Pinpoint the cell where the given text exists, returning its (x, y) midpoint coordinate. 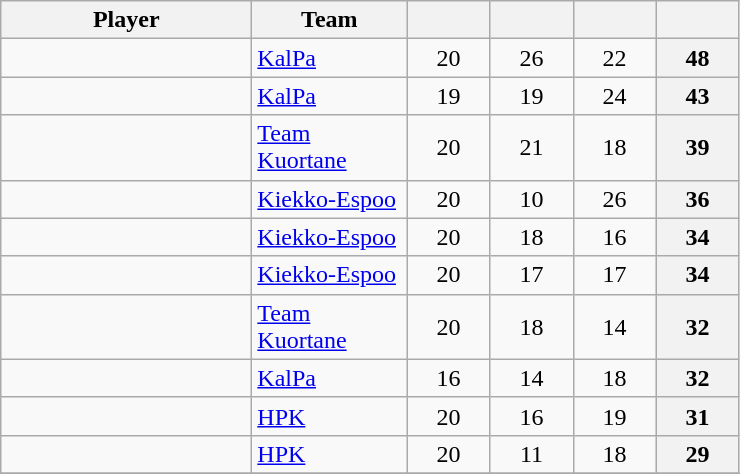
24 (614, 96)
43 (698, 96)
22 (614, 58)
Player (126, 20)
21 (532, 148)
11 (532, 454)
36 (698, 199)
Team (330, 20)
31 (698, 416)
29 (698, 454)
39 (698, 148)
10 (532, 199)
48 (698, 58)
